Output the (X, Y) coordinate of the center of the cell containing the given text.  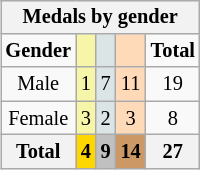
11 (131, 84)
1 (86, 84)
Female (38, 118)
7 (106, 84)
2 (106, 118)
Male (38, 84)
4 (86, 152)
27 (173, 152)
19 (173, 84)
Gender (38, 51)
14 (131, 152)
Medals by gender (100, 17)
9 (106, 152)
8 (173, 118)
